Locate the cell with the specified text and output its (x, y) center coordinate. 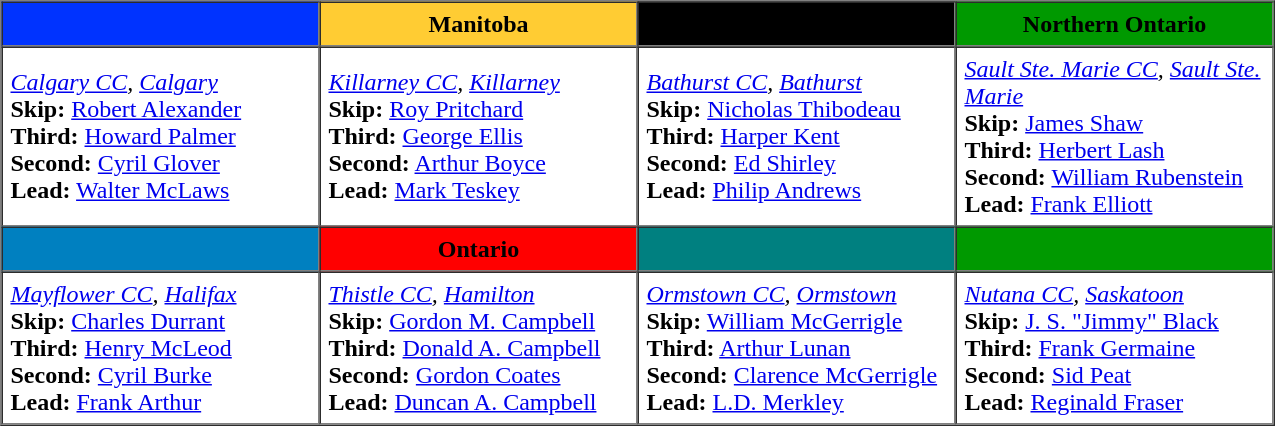
Bathurst CC, BathurstSkip: Nicholas Thibodeau Third: Harper Kent Second: Ed Shirley Lead: Philip Andrews (797, 136)
Nutana CC, SaskatoonSkip: J. S. "Jimmy" Black Third: Frank Germaine Second: Sid Peat Lead: Reginald Fraser (1115, 348)
Ormstown CC, OrmstownSkip: William McGerrigle Third: Arthur Lunan Second: Clarence McGerrigle Lead: L.D. Merkley (797, 348)
Calgary CC, CalgarySkip: Robert Alexander Third: Howard Palmer Second: Cyril Glover Lead: Walter McLaws (161, 136)
Thistle CC, HamiltonSkip: Gordon M. Campbell Third: Donald A. Campbell Second: Gordon Coates Lead: Duncan A. Campbell (479, 348)
Ontario (479, 248)
Mayflower CC, HalifaxSkip: Charles Durrant Third: Henry McLeod Second: Cyril Burke Lead: Frank Arthur (161, 348)
Sault Ste. Marie CC, Sault Ste. MarieSkip: James Shaw Third: Herbert Lash Second: William Rubenstein Lead: Frank Elliott (1115, 136)
Northern Ontario (1115, 24)
Manitoba (479, 24)
Killarney CC, KillarneySkip: Roy Pritchard Third: George Ellis Second: Arthur Boyce Lead: Mark Teskey (479, 136)
